Extract the (X, Y) coordinate from the center of the cell holding the provided text.  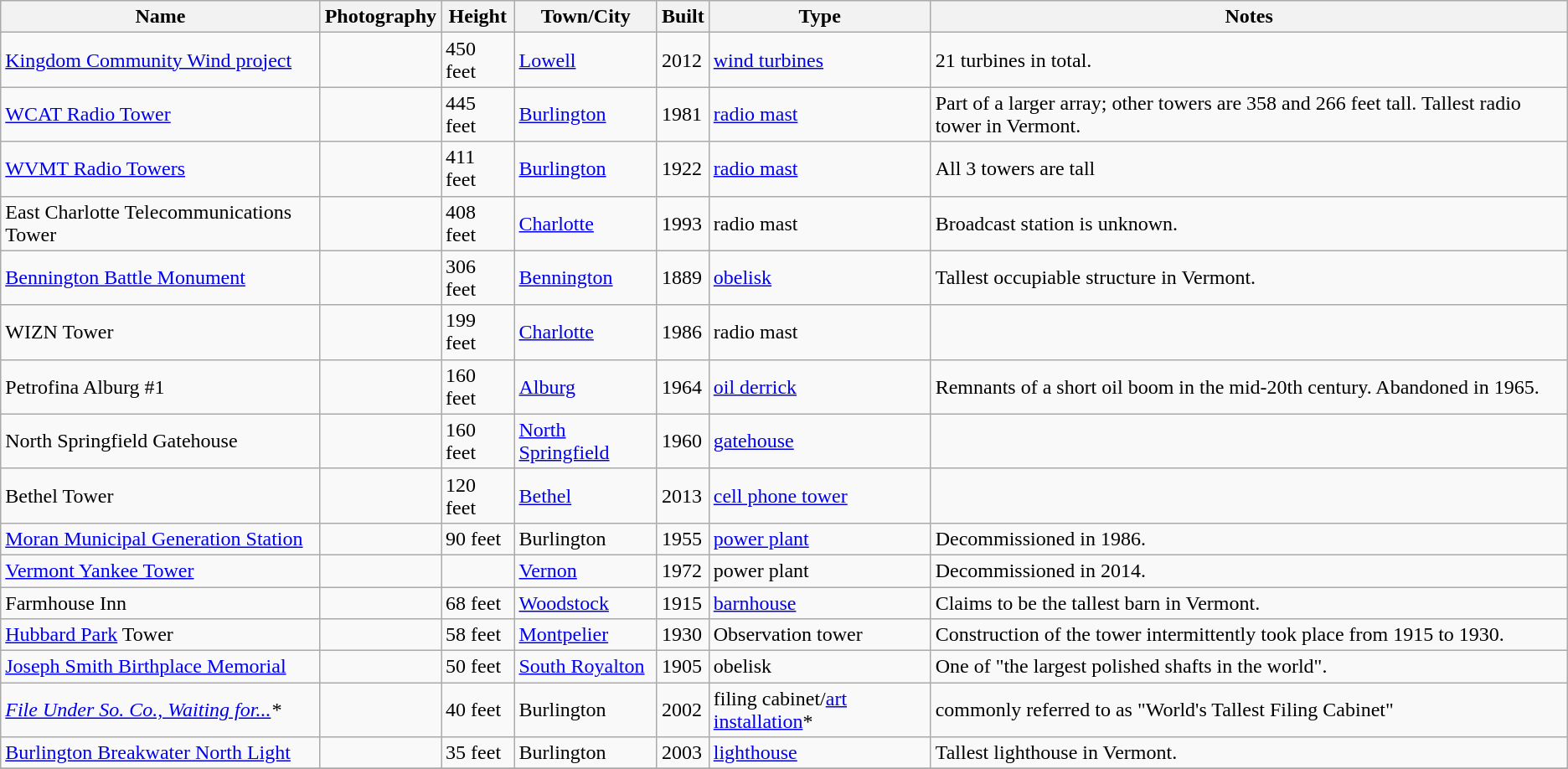
450 feet (477, 60)
Farmhouse Inn (161, 602)
East Charlotte Telecommunications Tower (161, 223)
1964 (683, 387)
Broadcast station is unknown. (1249, 223)
Lowell (585, 60)
Height (477, 17)
2002 (683, 710)
40 feet (477, 710)
2003 (683, 753)
306 feet (477, 278)
Montpelier (585, 635)
Remnants of a short oil boom in the mid-20th century. Abandoned in 1965. (1249, 387)
One of "the largest polished shafts in the world". (1249, 667)
North Springfield (585, 441)
commonly referred to as "World's Tallest Filing Cabinet" (1249, 710)
Name (161, 17)
68 feet (477, 602)
lighthouse (819, 753)
Burlington Breakwater North Light (161, 753)
1889 (683, 278)
1955 (683, 539)
Tallest occupiable structure in Vermont. (1249, 278)
oil derrick (819, 387)
Alburg (585, 387)
wind turbines (819, 60)
1981 (683, 114)
Woodstock (585, 602)
WCAT Radio Tower (161, 114)
Notes (1249, 17)
barnhouse (819, 602)
File Under So. Co., Waiting for...* (161, 710)
Town/City (585, 17)
Joseph Smith Birthplace Memorial (161, 667)
All 3 towers are tall (1249, 169)
WIZN Tower (161, 332)
1972 (683, 570)
North Springfield Gatehouse (161, 441)
35 feet (477, 753)
Bethel Tower (161, 496)
445 feet (477, 114)
Claims to be the tallest barn in Vermont. (1249, 602)
Moran Municipal Generation Station (161, 539)
408 feet (477, 223)
1922 (683, 169)
Bethel (585, 496)
50 feet (477, 667)
Type (819, 17)
Built (683, 17)
South Royalton (585, 667)
Decommissioned in 1986. (1249, 539)
1993 (683, 223)
Vernon (585, 570)
Kingdom Community Wind project (161, 60)
Tallest lighthouse in Vermont. (1249, 753)
Observation tower (819, 635)
21 turbines in total. (1249, 60)
Construction of the tower intermittently took place from 1915 to 1930. (1249, 635)
411 feet (477, 169)
Photography (380, 17)
Petrofina Alburg #1 (161, 387)
199 feet (477, 332)
90 feet (477, 539)
2012 (683, 60)
Hubbard Park Tower (161, 635)
filing cabinet/art installation* (819, 710)
1930 (683, 635)
Part of a larger array; other towers are 358 and 266 feet tall. Tallest radio tower in Vermont. (1249, 114)
1960 (683, 441)
58 feet (477, 635)
2013 (683, 496)
1905 (683, 667)
120 feet (477, 496)
WVMT Radio Towers (161, 169)
cell phone tower (819, 496)
Bennington (585, 278)
gatehouse (819, 441)
Decommissioned in 2014. (1249, 570)
1915 (683, 602)
Vermont Yankee Tower (161, 570)
Bennington Battle Monument (161, 278)
1986 (683, 332)
